Provide the (X, Y) coordinate of the cell's center where the given text is located.  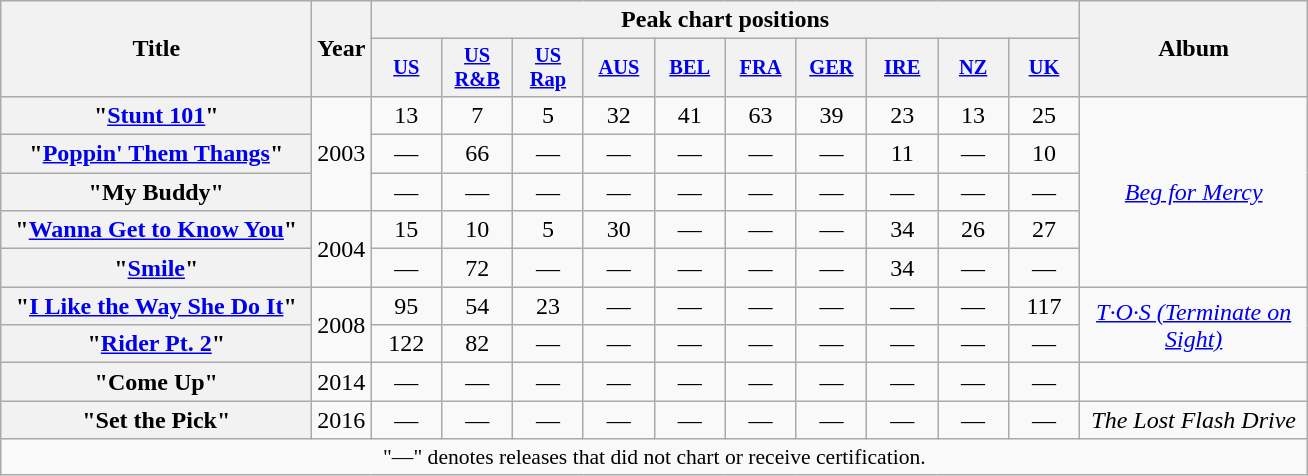
"My Buddy" (156, 192)
Year (342, 49)
54 (478, 306)
25 (1044, 115)
"Set the Pick" (156, 420)
AUS (618, 68)
66 (478, 154)
82 (478, 344)
Album (1194, 49)
32 (618, 115)
2008 (342, 325)
"Wanna Get to Know You" (156, 230)
T·O·S (Terminate on Sight) (1194, 325)
41 (690, 115)
2016 (342, 420)
"Stunt 101" (156, 115)
"I Like the Way She Do It" (156, 306)
USRap (548, 68)
GER (832, 68)
11 (902, 154)
USR&B (478, 68)
US (406, 68)
117 (1044, 306)
63 (760, 115)
IRE (902, 68)
7 (478, 115)
Title (156, 49)
72 (478, 268)
Beg for Mercy (1194, 191)
30 (618, 230)
"Poppin' Them Thangs" (156, 154)
2003 (342, 153)
"Rider Pt. 2" (156, 344)
26 (974, 230)
15 (406, 230)
NZ (974, 68)
95 (406, 306)
"Smile" (156, 268)
"—" denotes releases that did not chart or receive certification. (654, 457)
122 (406, 344)
Peak chart positions (726, 20)
2014 (342, 382)
UK (1044, 68)
39 (832, 115)
The Lost Flash Drive (1194, 420)
FRA (760, 68)
BEL (690, 68)
27 (1044, 230)
2004 (342, 249)
"Come Up" (156, 382)
